Locate the cell with the specified text and output its (x, y) center coordinate. 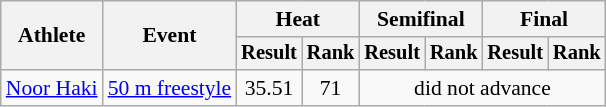
Final (544, 19)
35.51 (269, 88)
Heat (298, 19)
Semifinal (420, 19)
Event (170, 36)
did not advance (482, 88)
Athlete (52, 36)
71 (331, 88)
Noor Haki (52, 88)
50 m freestyle (170, 88)
